Locate the cell with the specified text and output its [x, y] center coordinate. 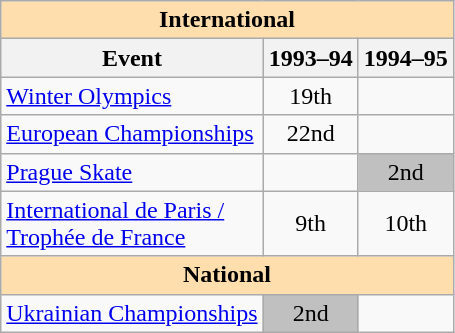
9th [310, 224]
1994–95 [406, 58]
European Championships [132, 134]
19th [310, 96]
International [228, 20]
National [228, 275]
Ukrainian Championships [132, 313]
10th [406, 224]
1993–94 [310, 58]
Event [132, 58]
Winter Olympics [132, 96]
Prague Skate [132, 172]
22nd [310, 134]
International de Paris /Trophée de France [132, 224]
